Identify which cell holds the provided text, then report its (X, Y) central coordinate. 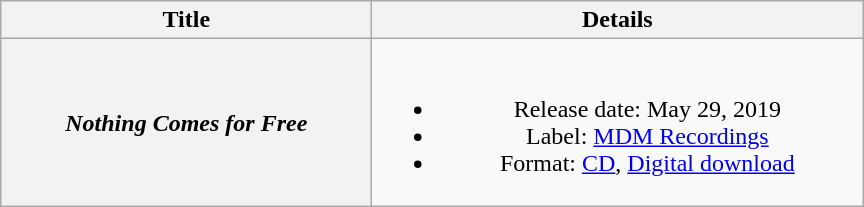
Details (618, 20)
Release date: May 29, 2019Label: MDM RecordingsFormat: CD, Digital download (618, 122)
Title (186, 20)
Nothing Comes for Free (186, 122)
